Locate the cell with the specified text and output its (X, Y) center coordinate. 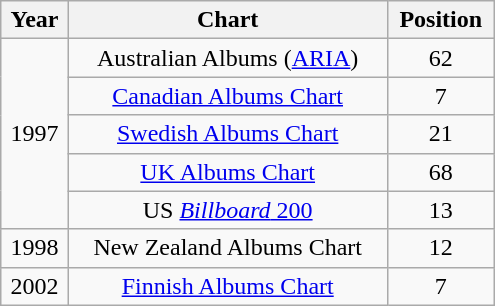
2002 (34, 286)
Canadian Albums Chart (228, 96)
Chart (228, 20)
13 (440, 210)
1998 (34, 248)
Swedish Albums Chart (228, 134)
Finnish Albums Chart (228, 286)
1997 (34, 134)
68 (440, 172)
US Billboard 200 (228, 210)
UK Albums Chart (228, 172)
New Zealand Albums Chart (228, 248)
21 (440, 134)
Australian Albums (ARIA) (228, 58)
Position (440, 20)
62 (440, 58)
12 (440, 248)
Year (34, 20)
